Scan for the cell matching the given text and deliver its (x, y) coordinate at center. 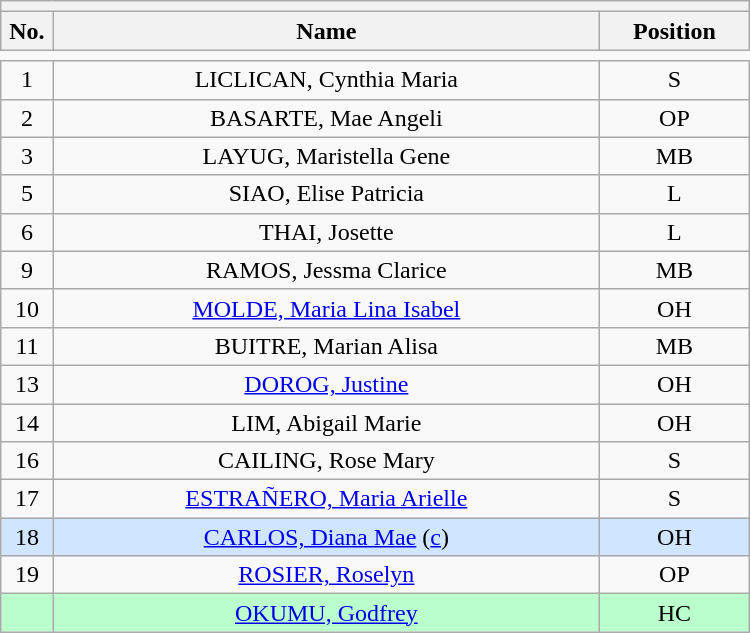
MOLDE, Maria Lina Isabel (326, 308)
ROSIER, Roselyn (326, 575)
BUITRE, Marian Alisa (326, 346)
OKUMU, Godfrey (326, 613)
13 (27, 384)
3 (27, 156)
10 (27, 308)
ESTRAÑERO, Maria Arielle (326, 499)
17 (27, 499)
Name (326, 31)
9 (27, 270)
RAMOS, Jessma Clarice (326, 270)
CAILING, Rose Mary (326, 461)
2 (27, 118)
19 (27, 575)
16 (27, 461)
DOROG, Justine (326, 384)
CARLOS, Diana Mae (c) (326, 537)
No. (27, 31)
Position (675, 31)
HC (675, 613)
11 (27, 346)
1 (27, 80)
6 (27, 232)
LAYUG, Maristella Gene (326, 156)
BASARTE, Mae Angeli (326, 118)
LICLICAN, Cynthia Maria (326, 80)
5 (27, 194)
SIAO, Elise Patricia (326, 194)
LIM, Abigail Marie (326, 423)
18 (27, 537)
14 (27, 423)
THAI, Josette (326, 232)
